Identify which cell holds the provided text, then report its [x, y] central coordinate. 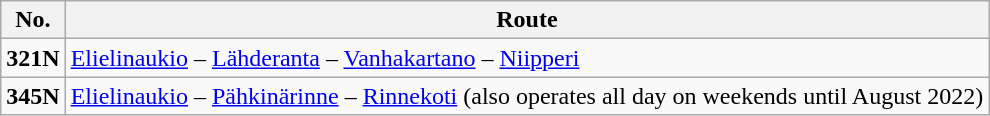
345N [33, 96]
No. [33, 20]
Elielinaukio – Pähkinärinne – Rinnekoti (also operates all day on weekends until August 2022) [527, 96]
Route [527, 20]
Elielinaukio – Lähderanta – Vanhakartano – Niipperi [527, 58]
321N [33, 58]
